Return the [X, Y] coordinate for the center point of the cell that contains the specified text.  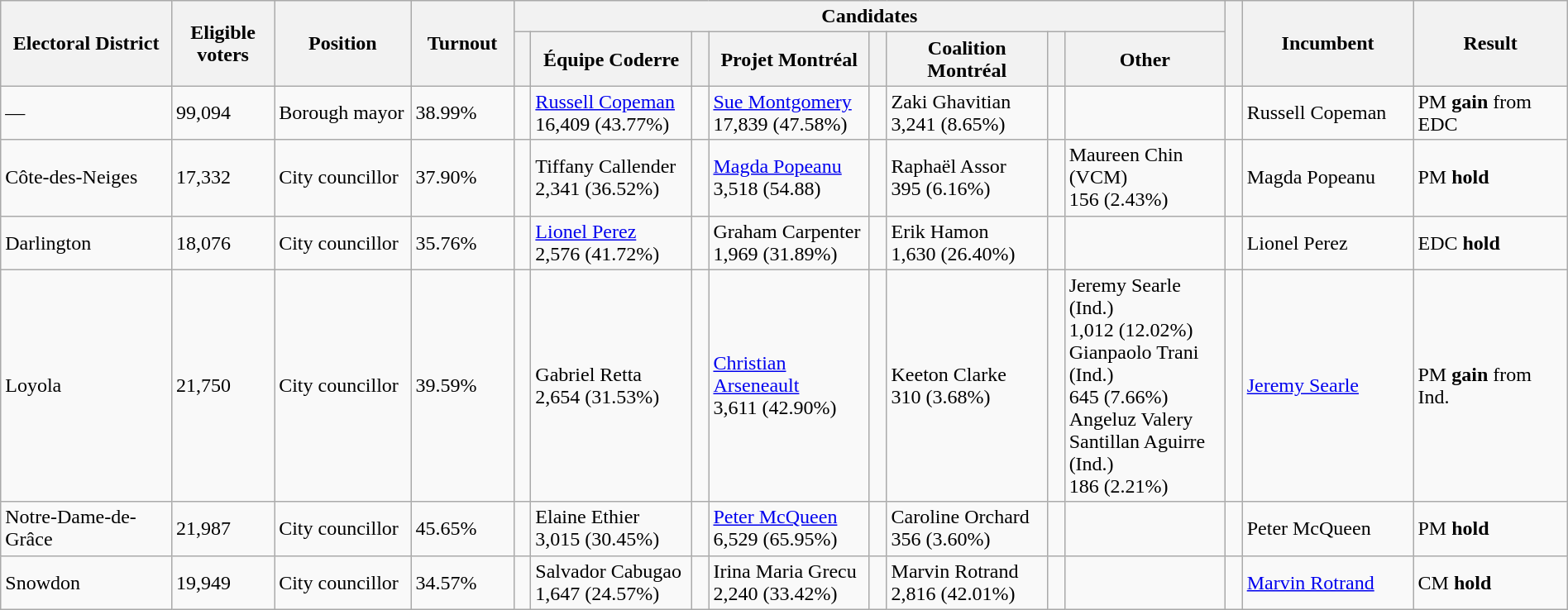
Zaki Ghavitian 3,241 (8.65%) [967, 112]
Turnout [462, 43]
Russell Copeman 16,409 (43.77%) [611, 112]
19,949 [223, 582]
17,332 [223, 178]
Peter McQueen [1328, 529]
Result [1490, 43]
Russell Copeman [1328, 112]
Salvador Cabugao 1,647 (24.57%) [611, 582]
EDC hold [1490, 243]
Coalition Montréal [967, 60]
45.65% [462, 529]
99,094 [223, 112]
Irina Maria Grecu 2,240 (33.42%) [789, 582]
PM gain from EDC [1490, 112]
Electoral District [86, 43]
Lionel Perez [1328, 243]
39.59% [462, 385]
Eligible voters [223, 43]
Magda Popeanu [1328, 178]
Incumbent [1328, 43]
Jeremy Searle (Ind.)1,012 (12.02%) Gianpaolo Trani (Ind.)645 (7.66%) Angeluz Valery Santillan Aguirre (Ind.)186 (2.21%) [1145, 385]
Gabriel Retta 2,654 (31.53%) [611, 385]
Marvin Rotrand [1328, 582]
Keeton Clarke 310 (3.68%) [967, 385]
Graham Carpenter 1,969 (31.89%) [789, 243]
Christian Arseneault 3,611 (42.90%) [789, 385]
PM gain from Ind. [1490, 385]
Peter McQueen 6,529 (65.95%) [789, 529]
Jeremy Searle [1328, 385]
Raphaël Assor 395 (6.16%) [967, 178]
— [86, 112]
34.57% [462, 582]
Marvin Rotrand 2,816 (42.01%) [967, 582]
Position [342, 43]
Snowdon [86, 582]
Candidates [869, 17]
Notre-Dame-de-Grâce [86, 529]
38.99% [462, 112]
37.90% [462, 178]
Loyola [86, 385]
Other [1145, 60]
18,076 [223, 243]
Caroline Orchard 356 (3.60%) [967, 529]
CM hold [1490, 582]
Lionel Perez 2,576 (41.72%) [611, 243]
Tiffany Callender 2,341 (36.52%) [611, 178]
Elaine Ethier 3,015 (30.45%) [611, 529]
21,750 [223, 385]
35.76% [462, 243]
Darlington [86, 243]
Projet Montréal [789, 60]
Erik Hamon 1,630 (26.40%) [967, 243]
Équipe Coderre [611, 60]
Sue Montgomery 17,839 (47.58%) [789, 112]
Magda Popeanu 3,518 (54.88) [789, 178]
Borough mayor [342, 112]
Maureen Chin (VCM) 156 (2.43%) [1145, 178]
21,987 [223, 529]
Côte-des-Neiges [86, 178]
